Determine the [X, Y] coordinate at the center of the cell enclosing the given text.  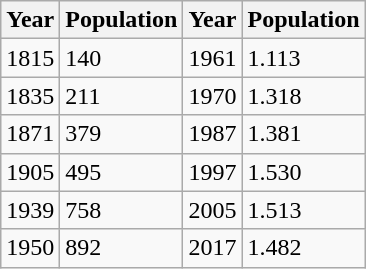
1905 [30, 172]
1.530 [304, 172]
140 [122, 58]
1.513 [304, 210]
495 [122, 172]
2017 [212, 248]
1.113 [304, 58]
379 [122, 134]
1.318 [304, 96]
758 [122, 210]
211 [122, 96]
1871 [30, 134]
1.381 [304, 134]
892 [122, 248]
1939 [30, 210]
1815 [30, 58]
1.482 [304, 248]
1970 [212, 96]
2005 [212, 210]
1987 [212, 134]
1961 [212, 58]
1835 [30, 96]
1950 [30, 248]
1997 [212, 172]
